Identify which cell holds the provided text, then report its [X, Y] central coordinate. 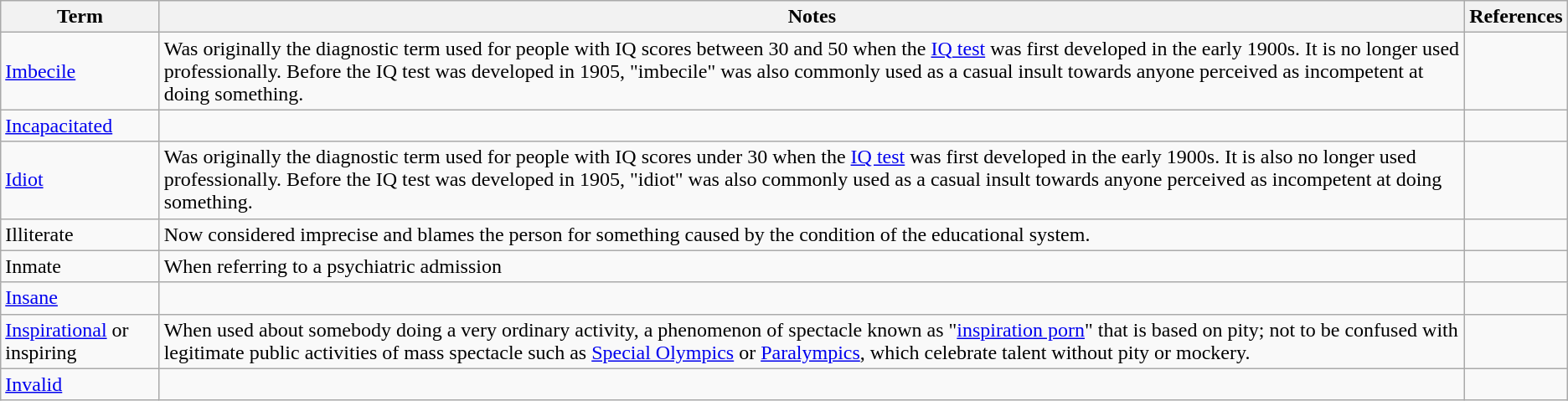
Now considered imprecise and blames the person for something caused by the condition of the educational system. [812, 234]
Illiterate [80, 234]
When referring to a psychiatric admission [812, 266]
Imbecile [80, 71]
Notes [812, 17]
Term [80, 17]
References [1516, 17]
Insane [80, 298]
Invalid [80, 384]
Idiot [80, 180]
Incapacitated [80, 126]
Inmate [80, 266]
Inspirational or inspiring [80, 342]
